Capture the cell that displays the provided text and extract its (x, y) central coordinate. 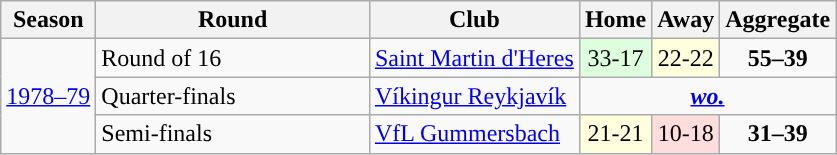
55–39 (778, 58)
21-21 (615, 134)
31–39 (778, 134)
33-17 (615, 58)
Home (615, 20)
Round of 16 (233, 58)
Season (48, 20)
Away (686, 20)
22-22 (686, 58)
wo. (707, 96)
1978–79 (48, 96)
Round (233, 20)
10-18 (686, 134)
Saint Martin d'Heres (474, 58)
Semi-finals (233, 134)
Club (474, 20)
Víkingur Reykjavík (474, 96)
VfL Gummersbach (474, 134)
Aggregate (778, 20)
Quarter-finals (233, 96)
